Provide the [x, y] coordinate of the cell's center where the given text is located.  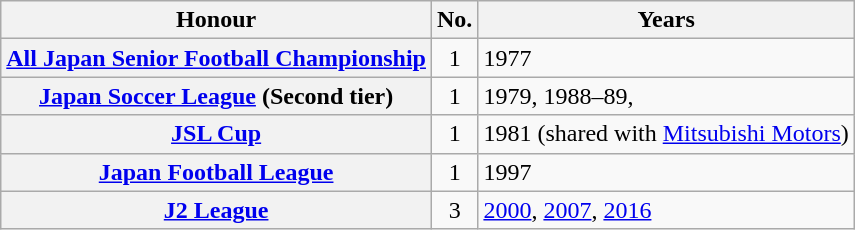
Honour [216, 20]
Japan Soccer League (Second tier) [216, 96]
1977 [666, 58]
1997 [666, 172]
2000, 2007, 2016 [666, 210]
Japan Football League [216, 172]
J2 League [216, 210]
JSL Cup [216, 134]
1979, 1988–89, [666, 96]
1981 (shared with Mitsubishi Motors) [666, 134]
All Japan Senior Football Championship [216, 58]
3 [454, 210]
No. [454, 20]
Years [666, 20]
